Identify which cell holds the provided text, then report its (X, Y) central coordinate. 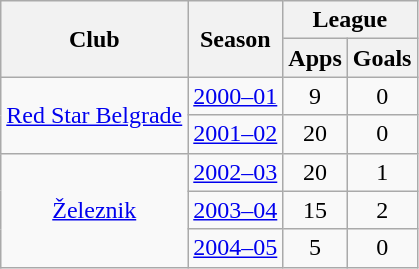
2003–04 (236, 210)
15 (315, 210)
9 (315, 96)
2 (382, 210)
Železnik (94, 210)
Club (94, 39)
League (350, 20)
2004–05 (236, 248)
2001–02 (236, 134)
2002–03 (236, 172)
Season (236, 39)
Red Star Belgrade (94, 115)
5 (315, 248)
1 (382, 172)
Apps (315, 58)
Goals (382, 58)
2000–01 (236, 96)
